Find where the given text appears and provide that cell's center as (x, y) coordinate. 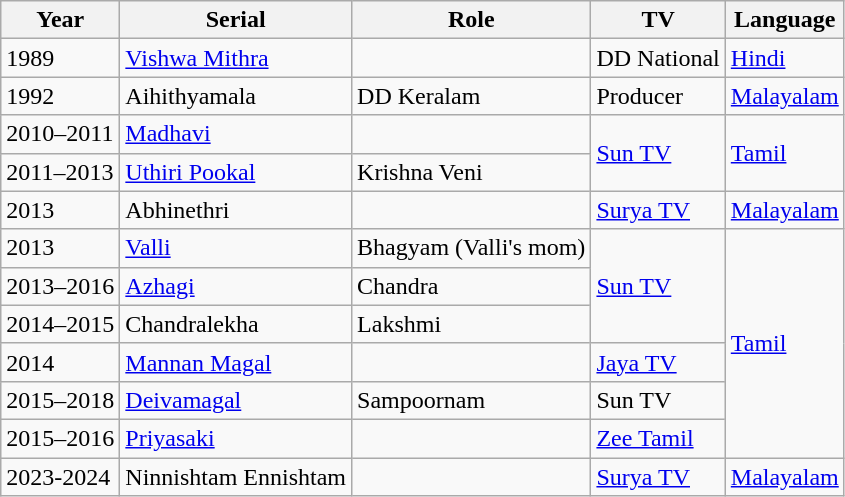
DD National (658, 58)
1992 (60, 96)
2015–2016 (60, 438)
Krishna Veni (472, 172)
2014 (60, 362)
2023-2024 (60, 477)
2013–2016 (60, 286)
2010–2011 (60, 134)
1989 (60, 58)
Language (784, 20)
Hindi (784, 58)
2011–2013 (60, 172)
Valli (236, 248)
DD Keralam (472, 96)
TV (658, 20)
2014–2015 (60, 324)
2015–2018 (60, 400)
Bhagyam (Valli's mom) (472, 248)
Abhinethri (236, 210)
Madhavi (236, 134)
Deivamagal (236, 400)
Ninnishtam Ennishtam (236, 477)
Producer (658, 96)
Lakshmi (472, 324)
Jaya TV (658, 362)
Vishwa Mithra (236, 58)
Serial (236, 20)
Zee Tamil (658, 438)
Uthiri Pookal (236, 172)
Sampoornam (472, 400)
Azhagi (236, 286)
Priyasaki (236, 438)
Year (60, 20)
Chandralekha (236, 324)
Mannan Magal (236, 362)
Aihithyamala (236, 96)
Role (472, 20)
Chandra (472, 286)
